Pinpoint the cell where the given text exists, returning its (x, y) midpoint coordinate. 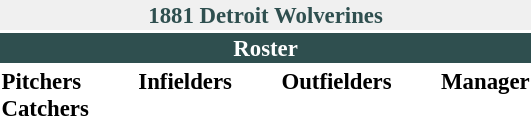
1881 Detroit Wolverines (266, 15)
Roster (266, 48)
